Output the (x, y) coordinate of the center of the cell containing the given text.  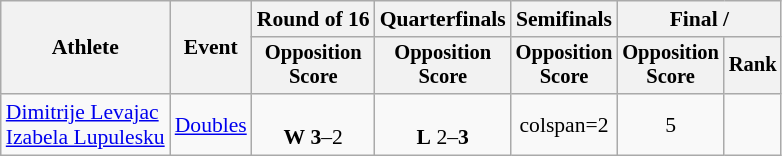
Quarterfinals (443, 19)
L 2–3 (443, 124)
Doubles (211, 124)
Event (211, 48)
Semifinals (564, 19)
Round of 16 (314, 19)
W 3–2 (314, 124)
Final / (699, 19)
Rank (753, 66)
colspan=2 (564, 124)
Athlete (86, 48)
Dimitrije LevajacIzabela Lupulesku (86, 124)
5 (670, 124)
